Return [x, y] of the center of cell containing provided text 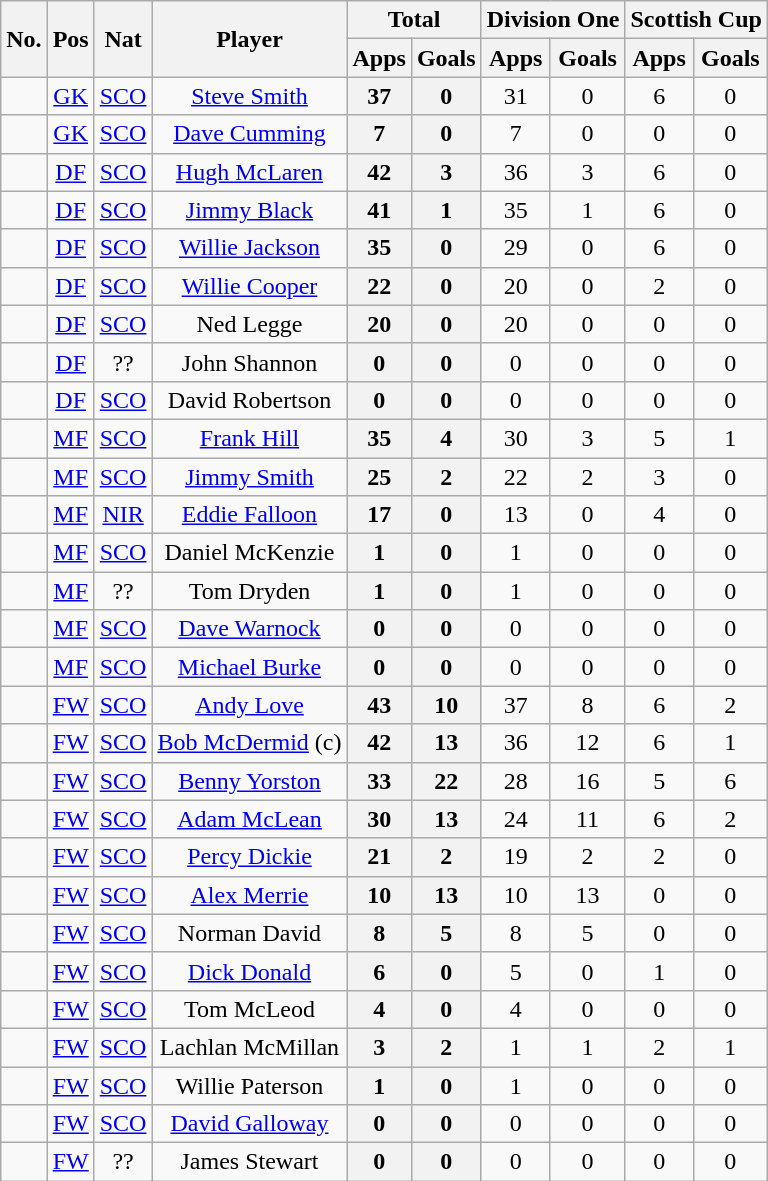
Jimmy Black [250, 210]
29 [516, 248]
David Robertson [250, 400]
Daniel McKenzie [250, 553]
Alex Merrie [250, 895]
Frank Hill [250, 438]
Michael Burke [250, 667]
Percy Dickie [250, 857]
Norman David [250, 933]
David Galloway [250, 1124]
33 [379, 781]
17 [379, 515]
Jimmy Smith [250, 477]
41 [379, 210]
Tom McLeod [250, 1009]
31 [516, 96]
John Shannon [250, 362]
Hugh McLaren [250, 172]
25 [379, 477]
Eddie Falloon [250, 515]
Total [414, 20]
Andy Love [250, 705]
Bob McDermid (c) [250, 743]
Division One [553, 20]
Scottish Cup [696, 20]
Dave Warnock [250, 629]
Nat [123, 39]
Player [250, 39]
21 [379, 857]
Lachlan McMillan [250, 1047]
Adam McLean [250, 819]
19 [516, 857]
Benny Yorston [250, 781]
24 [516, 819]
Pos [70, 39]
28 [516, 781]
Dick Donald [250, 971]
43 [379, 705]
Willie Cooper [250, 286]
11 [588, 819]
NIR [123, 515]
Steve Smith [250, 96]
James Stewart [250, 1162]
Dave Cumming [250, 134]
Willie Jackson [250, 248]
12 [588, 743]
No. [24, 39]
Tom Dryden [250, 591]
Ned Legge [250, 324]
Willie Paterson [250, 1085]
16 [588, 781]
